Locate the cell with the specified text and output its (x, y) center coordinate. 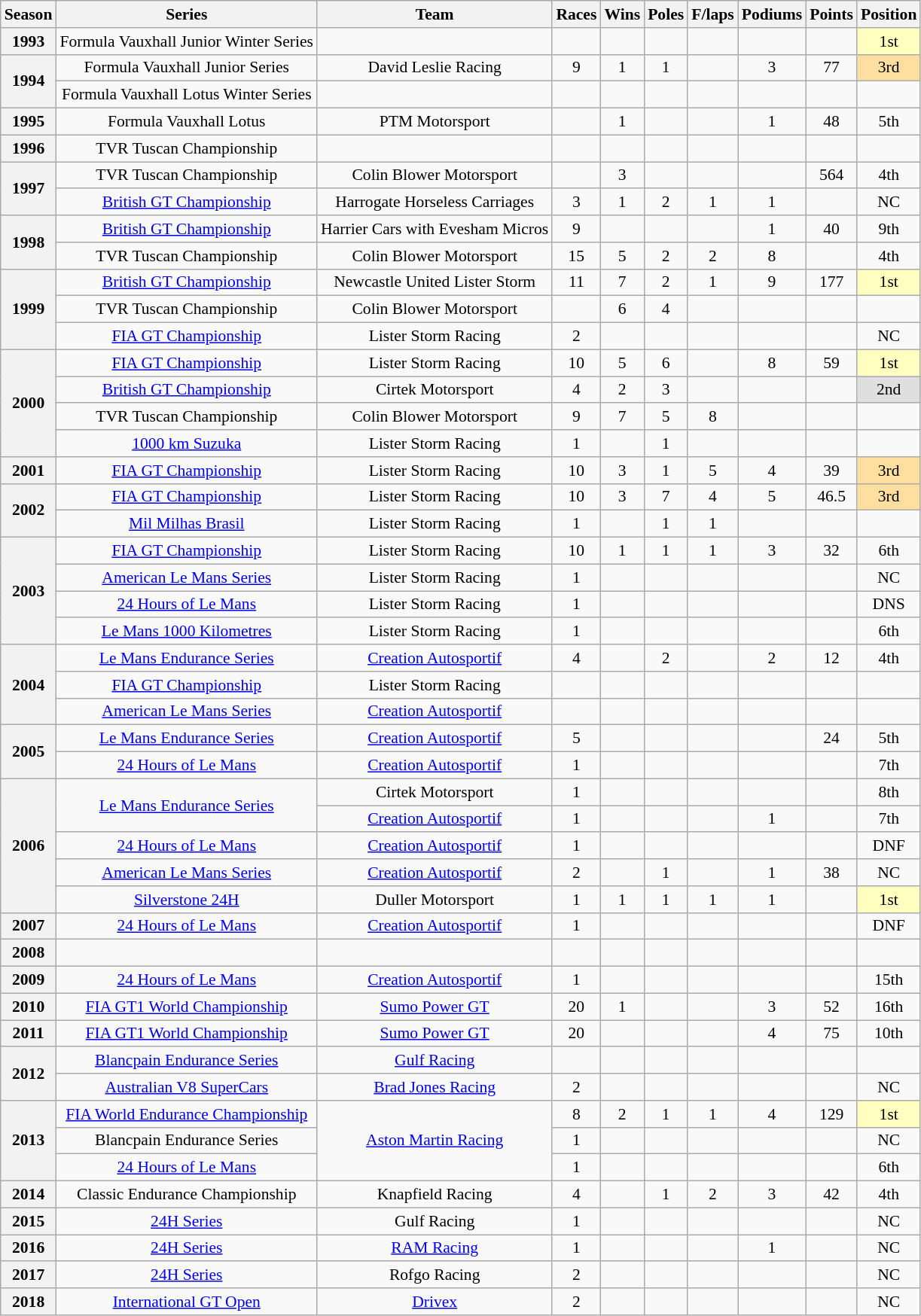
Aston Martin Racing (435, 1141)
DNS (889, 605)
15th (889, 980)
Classic Endurance Championship (187, 1195)
Podiums (773, 14)
Silverstone 24H (187, 900)
Drivex (435, 1302)
48 (831, 122)
2008 (29, 953)
38 (831, 873)
2001 (29, 471)
Series (187, 14)
2006 (29, 845)
2018 (29, 1302)
10th (889, 1034)
52 (831, 1007)
Mil Milhas Brasil (187, 524)
2003 (29, 591)
1993 (29, 41)
2011 (29, 1034)
42 (831, 1195)
Position (889, 14)
David Leslie Racing (435, 68)
129 (831, 1114)
RAM Racing (435, 1248)
2002 (29, 510)
2009 (29, 980)
Formula Vauxhall Junior Winter Series (187, 41)
Duller Motorsport (435, 900)
Formula Vauxhall Junior Series (187, 68)
24 (831, 739)
39 (831, 471)
Formula Vauxhall Lotus (187, 122)
International GT Open (187, 1302)
Le Mans 1000 Kilometres (187, 632)
Races (576, 14)
Wins (622, 14)
F/laps (712, 14)
1996 (29, 148)
8th (889, 792)
177 (831, 282)
1994 (29, 81)
2017 (29, 1275)
77 (831, 68)
2010 (29, 1007)
564 (831, 175)
Knapfield Racing (435, 1195)
1997 (29, 188)
2015 (29, 1221)
Points (831, 14)
11 (576, 282)
32 (831, 551)
15 (576, 256)
2000 (29, 403)
Harrier Cars with Evesham Micros (435, 229)
Formula Vauxhall Lotus Winter Series (187, 95)
40 (831, 229)
59 (831, 363)
1000 km Suzuka (187, 443)
Australian V8 SuperCars (187, 1087)
2014 (29, 1195)
2013 (29, 1141)
1995 (29, 122)
PTM Motorsport (435, 122)
9th (889, 229)
12 (831, 658)
Poles (666, 14)
Season (29, 14)
1999 (29, 309)
2nd (889, 390)
2004 (29, 685)
1998 (29, 242)
Brad Jones Racing (435, 1087)
FIA World Endurance Championship (187, 1114)
2012 (29, 1074)
16th (889, 1007)
Team (435, 14)
Rofgo Racing (435, 1275)
2016 (29, 1248)
Harrogate Horseless Carriages (435, 203)
Newcastle United Lister Storm (435, 282)
46.5 (831, 497)
75 (831, 1034)
2007 (29, 926)
2005 (29, 751)
